Determine the (x, y) coordinate at the center of the cell enclosing the given text.  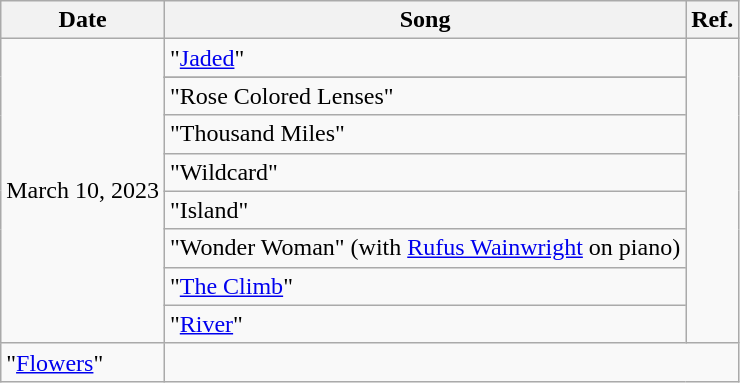
"River" (424, 324)
March 10, 2023 (83, 191)
"The Climb" (424, 286)
"Flowers" (83, 362)
"Wonder Woman" (with Rufus Wainwright on piano) (424, 248)
"Rose Colored Lenses" (424, 96)
"Thousand Miles" (424, 134)
Date (83, 20)
"Wildcard" (424, 172)
"Jaded" (424, 58)
"Island" (424, 210)
Ref. (712, 20)
Song (424, 20)
